Output the [X, Y] coordinate of the center of the cell containing the given text.  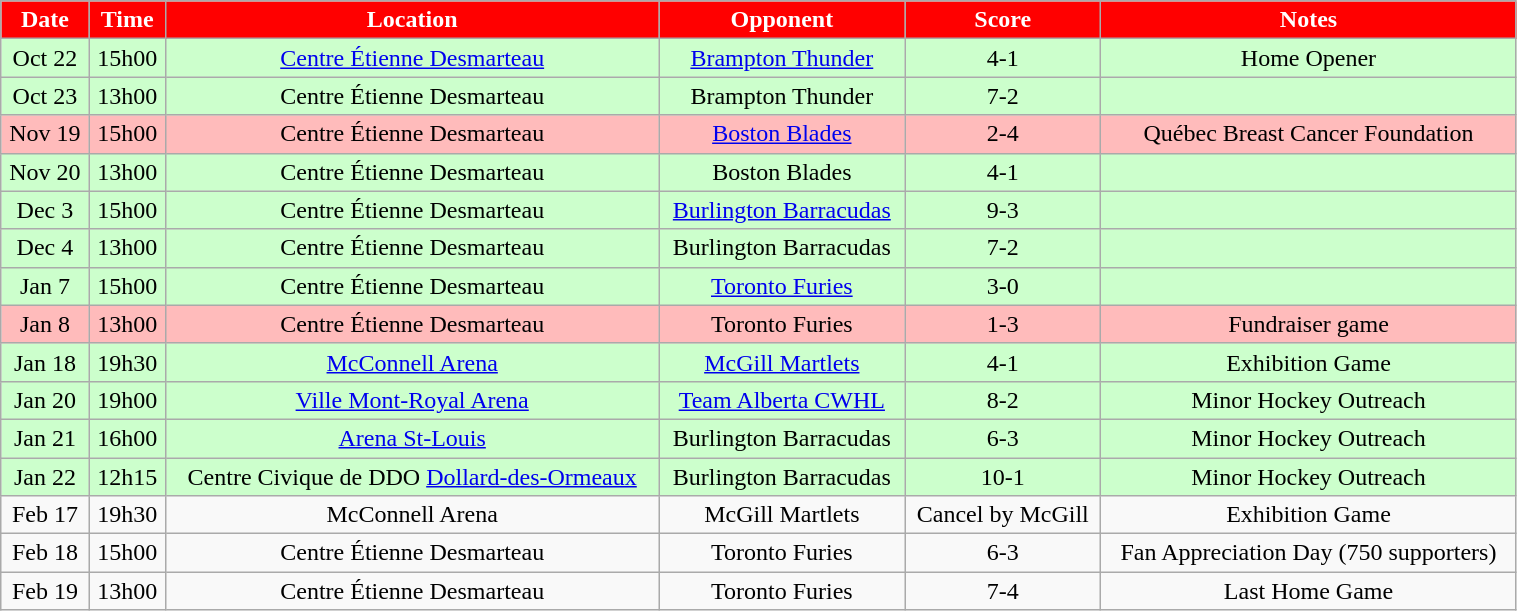
Fan Appreciation Day (750 supporters) [1308, 553]
Time [127, 20]
Location [412, 20]
Jan 22 [45, 477]
Notes [1308, 20]
16h00 [127, 438]
19h00 [127, 400]
Jan 18 [45, 362]
Last Home Game [1308, 591]
Feb 19 [45, 591]
Québec Breast Cancer Foundation [1308, 134]
Ville Mont-Royal Arena [412, 400]
Jan 7 [45, 286]
10-1 [1003, 477]
Oct 23 [45, 96]
Centre Civique de DDO Dollard-des-Ormeaux [412, 477]
Nov 19 [45, 134]
Home Opener [1308, 58]
8-2 [1003, 400]
Jan 8 [45, 324]
Feb 17 [45, 515]
Date [45, 20]
Team Alberta CWHL [782, 400]
2-4 [1003, 134]
Opponent [782, 20]
9-3 [1003, 210]
Fundraiser game [1308, 324]
Score [1003, 20]
Dec 3 [45, 210]
Cancel by McGill [1003, 515]
Jan 20 [45, 400]
1-3 [1003, 324]
Feb 18 [45, 553]
Nov 20 [45, 172]
Oct 22 [45, 58]
Arena St-Louis [412, 438]
12h15 [127, 477]
7-4 [1003, 591]
Dec 4 [45, 248]
Jan 21 [45, 438]
3-0 [1003, 286]
